Search for the cell housing the specified text and yield its [x, y] center coordinate. 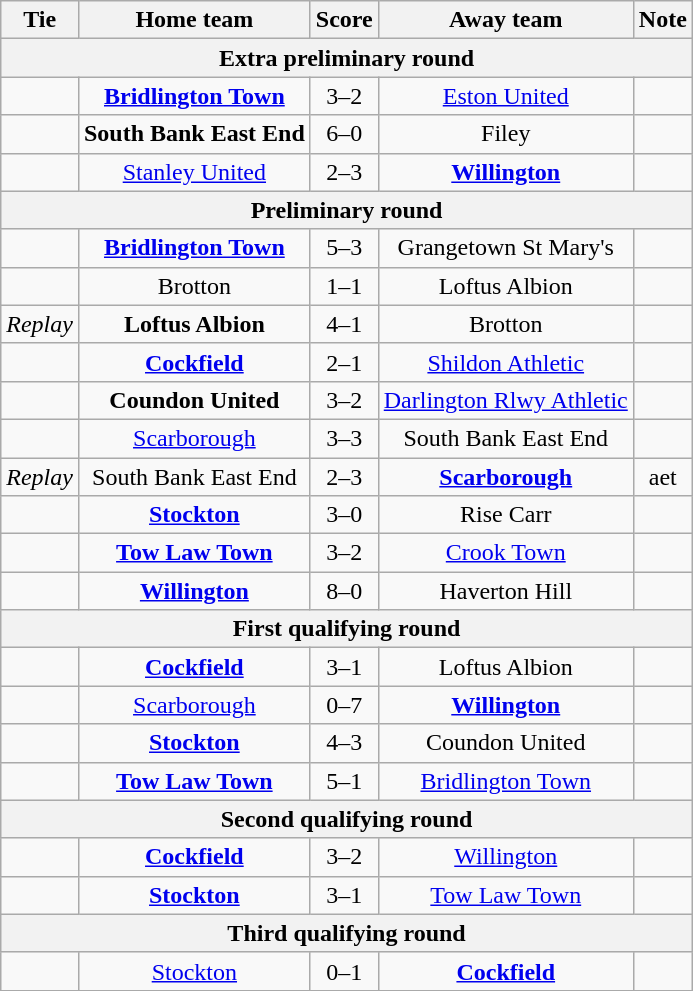
Crook Town [506, 553]
Home team [194, 20]
Rise Carr [506, 515]
First qualifying round [347, 629]
Extra preliminary round [347, 58]
3–3 [344, 438]
6–0 [344, 134]
5–1 [344, 781]
Tie [40, 20]
Grangetown St Mary's [506, 248]
Third qualifying round [347, 933]
8–0 [344, 591]
Away team [506, 20]
Second qualifying round [347, 819]
Preliminary round [347, 210]
4–1 [344, 324]
Filey [506, 134]
0–1 [344, 971]
1–1 [344, 286]
Note [662, 20]
Stanley United [194, 172]
5–3 [344, 248]
4–3 [344, 743]
Score [344, 20]
Eston United [506, 96]
aet [662, 477]
Haverton Hill [506, 591]
0–7 [344, 705]
Shildon Athletic [506, 362]
3–0 [344, 515]
2–1 [344, 362]
Darlington Rlwy Athletic [506, 400]
